Scan for the cell matching the given text and deliver its (x, y) coordinate at center. 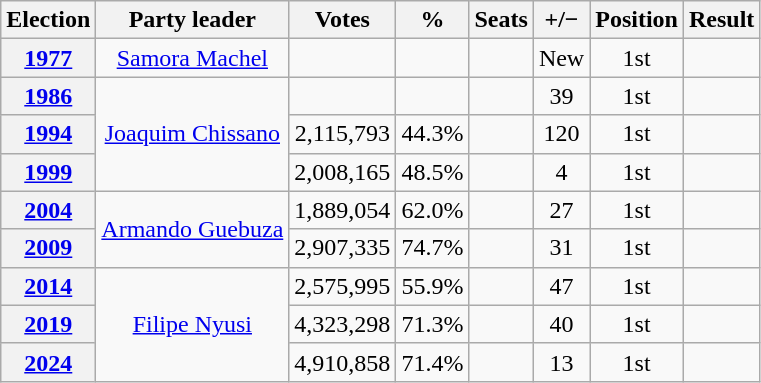
2,575,995 (342, 286)
13 (561, 362)
1986 (48, 96)
2009 (48, 248)
47 (561, 286)
44.3% (432, 134)
Result (721, 20)
Position (637, 20)
2024 (48, 362)
New (561, 58)
27 (561, 210)
2019 (48, 324)
2014 (48, 286)
71.4% (432, 362)
2004 (48, 210)
120 (561, 134)
2,907,335 (342, 248)
Armando Guebuza (192, 229)
Joaquim Chissano (192, 134)
1,889,054 (342, 210)
4,323,298 (342, 324)
4 (561, 172)
+/− (561, 20)
Votes (342, 20)
71.3% (432, 324)
2,115,793 (342, 134)
55.9% (432, 286)
1999 (48, 172)
62.0% (432, 210)
31 (561, 248)
Samora Machel (192, 58)
% (432, 20)
39 (561, 96)
1977 (48, 58)
Seats (501, 20)
74.7% (432, 248)
2,008,165 (342, 172)
Party leader (192, 20)
1994 (48, 134)
40 (561, 324)
Election (48, 20)
4,910,858 (342, 362)
48.5% (432, 172)
Filipe Nyusi (192, 324)
